Search for the cell housing the specified text and yield its [X, Y] center coordinate. 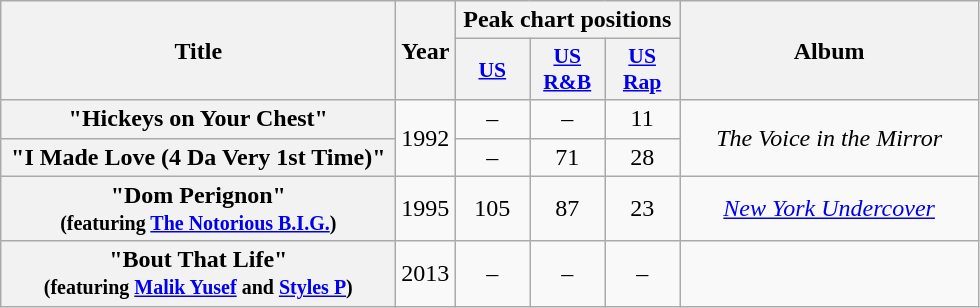
87 [568, 208]
1995 [426, 208]
105 [492, 208]
US R&B [568, 70]
Title [198, 50]
1992 [426, 138]
71 [568, 157]
"I Made Love (4 Da Very 1st Time)" [198, 157]
Peak chart positions [568, 20]
11 [642, 119]
US [492, 70]
Album [830, 50]
"Bout That Life"(featuring Malik Yusef and Styles P) [198, 274]
28 [642, 157]
23 [642, 208]
Year [426, 50]
2013 [426, 274]
US Rap [642, 70]
"Dom Perignon"(featuring The Notorious B.I.G.) [198, 208]
"Hickeys on Your Chest" [198, 119]
New York Undercover [830, 208]
The Voice in the Mirror [830, 138]
